Extract the [X, Y] coordinate from the center of the cell holding the provided text.  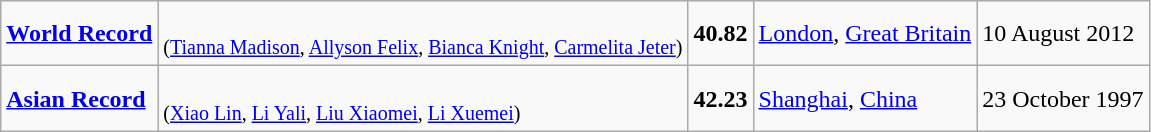
Shanghai, China [865, 98]
42.23 [720, 98]
(Tianna Madison, Allyson Felix, Bianca Knight, Carmelita Jeter) [423, 34]
(Xiao Lin, Li Yali, Liu Xiaomei, Li Xuemei) [423, 98]
World Record [80, 34]
London, Great Britain [865, 34]
23 October 1997 [1063, 98]
40.82 [720, 34]
Asian Record [80, 98]
10 August 2012 [1063, 34]
